Return the [X, Y] coordinate for the center point of the cell that contains the specified text.  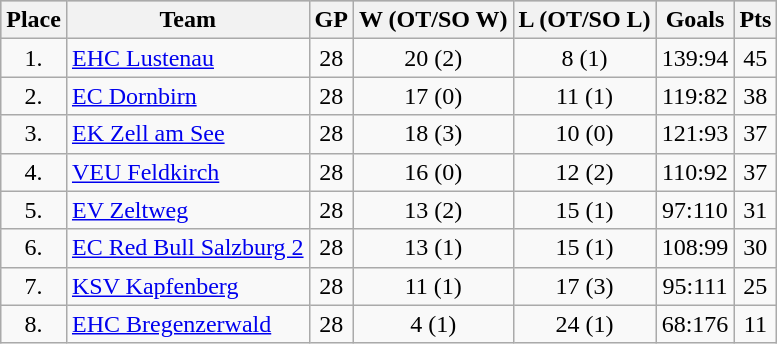
24 (1) [584, 324]
5. [34, 210]
4. [34, 172]
17 (3) [584, 286]
1. [34, 58]
20 (2) [433, 58]
7. [34, 286]
16 (0) [433, 172]
95:111 [695, 286]
Pts [756, 20]
Place [34, 20]
KSV Kapfenberg [188, 286]
EC Dornbirn [188, 96]
11 [756, 324]
68:176 [695, 324]
8. [34, 324]
EHC Lustenau [188, 58]
38 [756, 96]
108:99 [695, 248]
25 [756, 286]
10 (0) [584, 134]
139:94 [695, 58]
EC Red Bull Salzburg 2 [188, 248]
GP [331, 20]
97:110 [695, 210]
W (OT/SO W) [433, 20]
31 [756, 210]
6. [34, 248]
2. [34, 96]
Goals [695, 20]
EK Zell am See [188, 134]
13 (2) [433, 210]
8 (1) [584, 58]
12 (2) [584, 172]
EV Zeltweg [188, 210]
18 (3) [433, 134]
17 (0) [433, 96]
13 (1) [433, 248]
4 (1) [433, 324]
VEU Feldkirch [188, 172]
3. [34, 134]
119:82 [695, 96]
121:93 [695, 134]
45 [756, 58]
30 [756, 248]
EHC Bregenzerwald [188, 324]
L (OT/SO L) [584, 20]
110:92 [695, 172]
Team [188, 20]
